Find where the given text appears and provide that cell's center as (X, Y) coordinate. 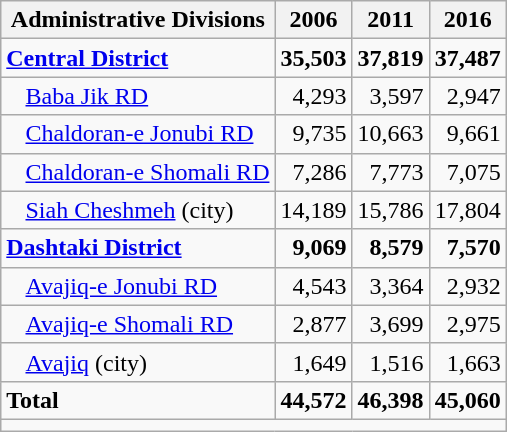
44,572 (314, 400)
2016 (468, 20)
Avajiq (city) (138, 362)
17,804 (468, 210)
2006 (314, 20)
7,075 (468, 172)
15,786 (390, 210)
14,189 (314, 210)
37,487 (468, 58)
4,293 (314, 96)
Dashtaki District (138, 248)
4,543 (314, 286)
Chaldoran-e Jonubi RD (138, 134)
3,597 (390, 96)
8,579 (390, 248)
Administrative Divisions (138, 20)
35,503 (314, 58)
Siah Cheshmeh (city) (138, 210)
1,649 (314, 362)
2011 (390, 20)
2,932 (468, 286)
Avajiq-e Jonubi RD (138, 286)
46,398 (390, 400)
10,663 (390, 134)
9,069 (314, 248)
3,364 (390, 286)
45,060 (468, 400)
1,516 (390, 362)
2,947 (468, 96)
7,773 (390, 172)
1,663 (468, 362)
37,819 (390, 58)
Baba Jik RD (138, 96)
7,286 (314, 172)
9,735 (314, 134)
7,570 (468, 248)
2,975 (468, 324)
Avajiq-e Shomali RD (138, 324)
9,661 (468, 134)
2,877 (314, 324)
3,699 (390, 324)
Central District (138, 58)
Chaldoran-e Shomali RD (138, 172)
Total (138, 400)
